For the text-containing cell, return its midpoint in [x, y] coordinate format. 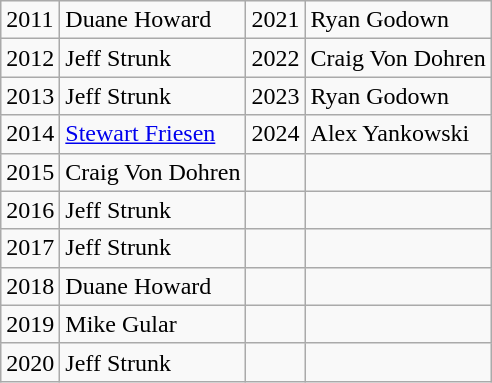
2018 [30, 286]
2021 [276, 20]
2011 [30, 20]
2013 [30, 96]
2015 [30, 172]
2024 [276, 134]
2019 [30, 324]
Alex Yankowski [398, 134]
2016 [30, 210]
2023 [276, 96]
2017 [30, 248]
2014 [30, 134]
2022 [276, 58]
2012 [30, 58]
2020 [30, 362]
Mike Gular [153, 324]
Stewart Friesen [153, 134]
